Provide the (x, y) coordinate of the cell's center where the given text is located.  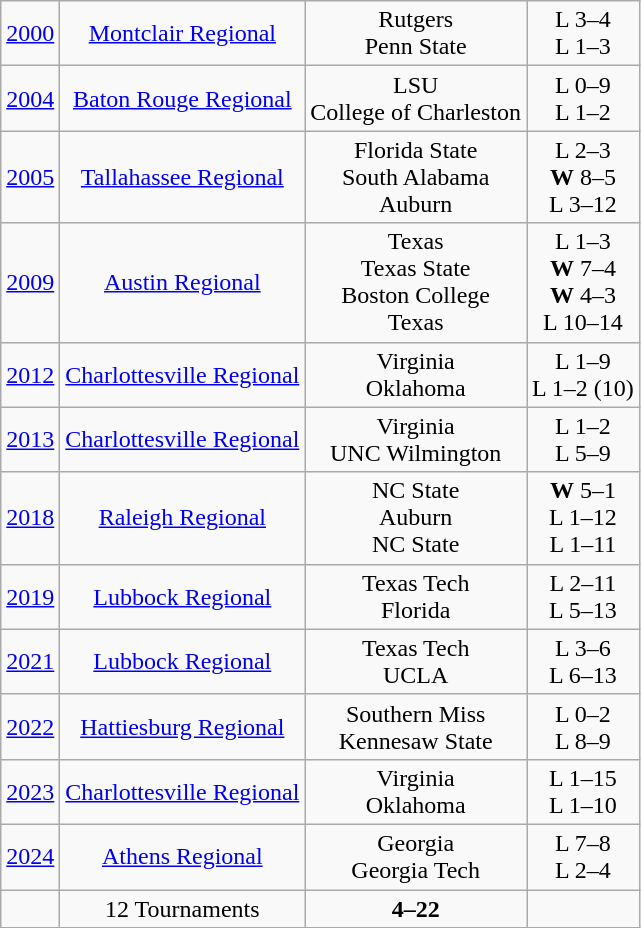
Texas TechUCLA (416, 662)
L 3–4L 1–3 (584, 34)
4–22 (416, 909)
2019 (30, 596)
2005 (30, 177)
Southern MissKennesaw State (416, 726)
GeorgiaGeorgia Tech (416, 856)
Tallahassee Regional (182, 177)
RutgersPenn State (416, 34)
Hattiesburg Regional (182, 726)
Florida StateSouth AlabamaAuburn (416, 177)
2018 (30, 518)
L 0–9L 1–2 (584, 98)
L 7–8L 2–4 (584, 856)
L 1–3W 7–4W 4–3L 10–14 (584, 282)
TexasTexas StateBoston CollegeTexas (416, 282)
Texas TechFlorida (416, 596)
12 Tournaments (182, 909)
Athens Regional (182, 856)
Montclair Regional (182, 34)
2009 (30, 282)
2012 (30, 374)
Raleigh Regional (182, 518)
L 2–11L 5–13 (584, 596)
L 1–2L 5–9 (584, 440)
L 0–2L 8–9 (584, 726)
2024 (30, 856)
2004 (30, 98)
2022 (30, 726)
L 3–6L 6–13 (584, 662)
NC StateAuburnNC State (416, 518)
W 5–1L 1–12L 1–11 (584, 518)
Baton Rouge Regional (182, 98)
2021 (30, 662)
2023 (30, 792)
L 1–15L 1–10 (584, 792)
L 2–3W 8–5L 3–12 (584, 177)
VirginiaUNC Wilmington (416, 440)
2013 (30, 440)
2000 (30, 34)
Austin Regional (182, 282)
L 1–9L 1–2 (10) (584, 374)
LSUCollege of Charleston (416, 98)
